Locate the cell with the specified text and output its (x, y) center coordinate. 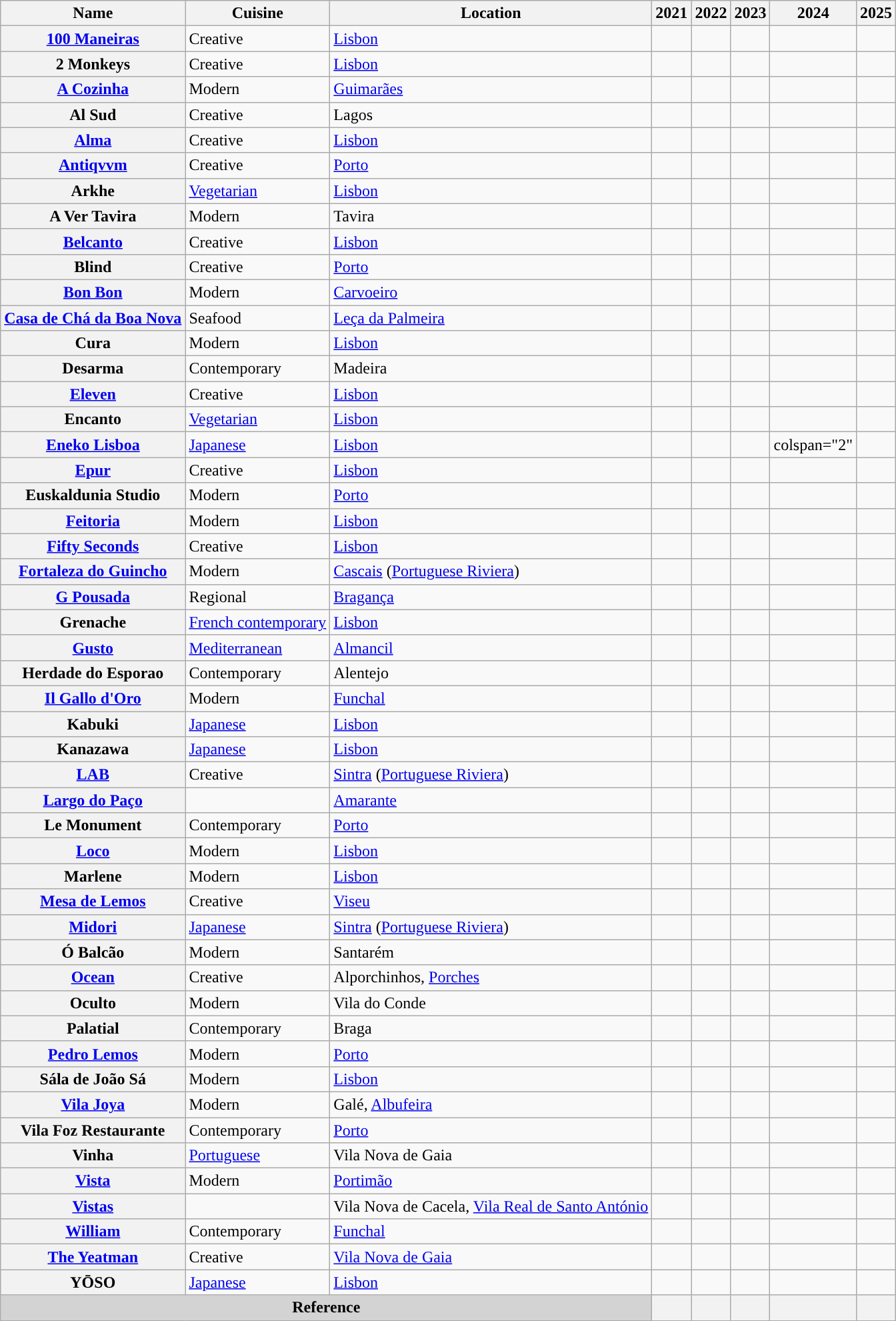
Midori (93, 927)
2025 (876, 13)
Amarante (491, 800)
Le Monument (93, 826)
Portuguese (257, 1156)
Galé, Albufeira (491, 1104)
Vila Nova de Cacela, Vila Real de Santo António (491, 1206)
2024 (813, 13)
Braga (491, 1028)
Name (93, 13)
Guimarães (491, 89)
Antiqvvm (93, 165)
Bon Bon (93, 292)
2021 (672, 13)
Alma (93, 140)
Almancil (491, 647)
Vila Joya (93, 1104)
Cascais (Portuguese Riviera) (491, 571)
Alporchinhos, Porches (491, 978)
Marlene (93, 876)
colspan="2" (813, 445)
Grenache (93, 622)
A Ver Tavira (93, 216)
Oculto (93, 1003)
Pedro Lemos (93, 1054)
Tavira (491, 216)
Vistas (93, 1206)
Santarém (491, 952)
Location (491, 13)
YŌSO (93, 1282)
2 Monkeys (93, 64)
Madeira (491, 369)
Leça da Palmeira (491, 318)
Kabuki (93, 724)
Sála de João Sá (93, 1079)
Vila do Conde (491, 1003)
Encanto (93, 419)
Epur (93, 470)
Cura (93, 343)
Arkhe (93, 191)
A Cozinha (93, 89)
G Pousada (93, 597)
Ocean (93, 978)
Kanazawa (93, 750)
Loco (93, 851)
Reference (327, 1308)
Vista (93, 1181)
Il Gallo d'Oro (93, 698)
Belcanto (93, 241)
Vila Foz Restaurante (93, 1130)
Mesa de Lemos (93, 902)
Euskaldunia Studio (93, 495)
Eleven (93, 394)
Largo do Paço (93, 800)
Ó Balcão (93, 952)
Herdade do Esporao (93, 673)
Alentejo (491, 673)
Viseu (491, 902)
Eneko Lisboa (93, 445)
Mediterranean (257, 647)
Vinha (93, 1156)
Regional (257, 597)
Fifty Seconds (93, 546)
Fortaleza do Guincho (93, 571)
Carvoeiro (491, 292)
Casa de Chá da Boa Nova (93, 318)
William (93, 1232)
2022 (711, 13)
Al Sud (93, 115)
Portimão (491, 1181)
The Yeatman (93, 1257)
Blind (93, 267)
LAB (93, 775)
French contemporary (257, 622)
100 Maneiras (93, 39)
Feitoria (93, 521)
Bragança (491, 597)
Gusto (93, 647)
2023 (751, 13)
Palatial (93, 1028)
Cuisine (257, 13)
Lagos (491, 115)
Desarma (93, 369)
Seafood (257, 318)
